Return (x, y) of the center of cell containing provided text 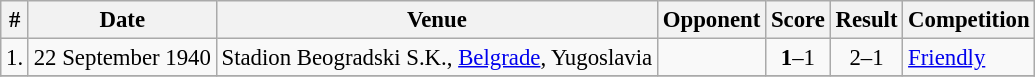
2–1 (866, 58)
1. (15, 58)
22 September 1940 (122, 58)
Date (122, 20)
Score (798, 20)
1–1 (798, 58)
# (15, 20)
Friendly (969, 58)
Result (866, 20)
Stadion Beogradski S.K., Belgrade, Yugoslavia (436, 58)
Opponent (711, 20)
Competition (969, 20)
Venue (436, 20)
